Identify which cell holds the provided text, then report its (X, Y) central coordinate. 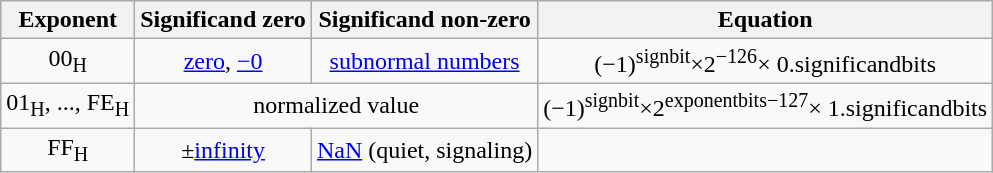
Exponent (68, 20)
subnormal numbers (424, 62)
(−1)signbit×2exponentbits−127× 1.significandbits (766, 106)
NaN (quiet, signaling) (424, 150)
00H (68, 62)
±infinity (224, 150)
(−1)signbit×2−126× 0.significandbits (766, 62)
Significand non-zero (424, 20)
FFH (68, 150)
Equation (766, 20)
01H, ..., FEH (68, 106)
normalized value (336, 106)
Significand zero (224, 20)
zero, −0 (224, 62)
